Extract the [X, Y] coordinate from the center of the cell holding the provided text.  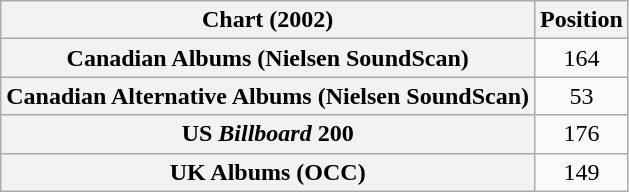
US Billboard 200 [268, 134]
Canadian Albums (Nielsen SoundScan) [268, 58]
149 [582, 172]
164 [582, 58]
Position [582, 20]
UK Albums (OCC) [268, 172]
176 [582, 134]
Chart (2002) [268, 20]
53 [582, 96]
Canadian Alternative Albums (Nielsen SoundScan) [268, 96]
